Detect which cell encompasses the target text, then output its (x, y) center coordinate. 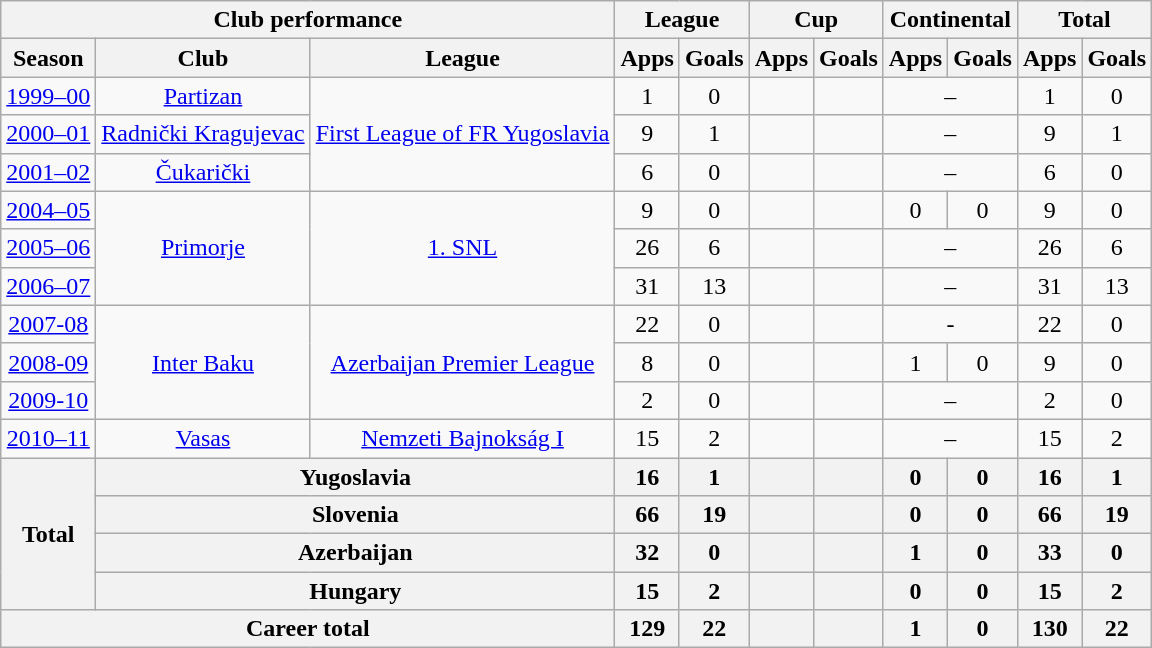
2009-10 (48, 400)
2010–11 (48, 438)
Club (203, 58)
2008-09 (48, 362)
Primorje (203, 248)
Slovenia (356, 515)
Continental (950, 20)
Nemzeti Bajnokság I (462, 438)
Season (48, 58)
Club performance (308, 20)
129 (647, 629)
Partizan (203, 96)
Cup (816, 20)
1. SNL (462, 248)
33 (1049, 553)
- (950, 324)
Azerbaijan (356, 553)
2005–06 (48, 248)
2001–02 (48, 172)
Azerbaijan Premier League (462, 362)
Radnički Kragujevac (203, 134)
Inter Baku (203, 362)
2000–01 (48, 134)
2004–05 (48, 210)
8 (647, 362)
Hungary (356, 591)
2006–07 (48, 286)
Yugoslavia (356, 477)
1999–00 (48, 96)
Vasas (203, 438)
First League of FR Yugoslavia (462, 134)
130 (1049, 629)
32 (647, 553)
Čukarički (203, 172)
Career total (308, 629)
2007-08 (48, 324)
